Pinpoint the cell where the given text exists, returning its [X, Y] midpoint coordinate. 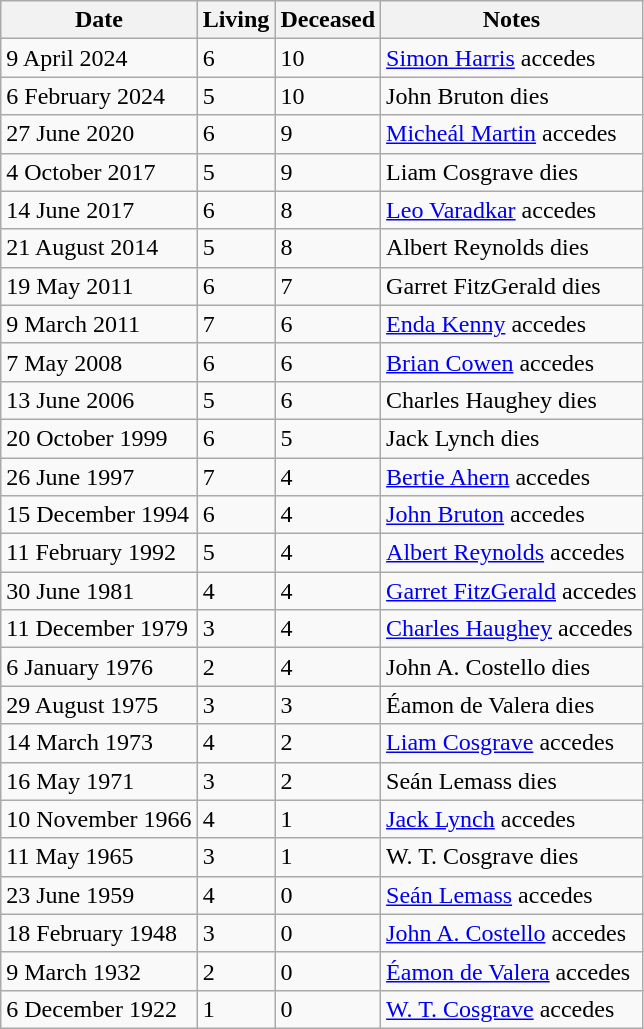
14 March 1973 [99, 743]
29 August 1975 [99, 705]
16 May 1971 [99, 781]
Leo Varadkar accedes [512, 210]
14 June 2017 [99, 210]
6 December 1922 [99, 1009]
11 February 1992 [99, 553]
Garret FitzGerald dies [512, 286]
11 December 1979 [99, 629]
Living [236, 20]
Éamon de Valera accedes [512, 971]
Micheál Martin accedes [512, 134]
Charles Haughey dies [512, 400]
Date [99, 20]
30 June 1981 [99, 591]
Enda Kenny accedes [512, 324]
21 August 2014 [99, 248]
Deceased [328, 20]
John Bruton accedes [512, 515]
Notes [512, 20]
7 May 2008 [99, 362]
Bertie Ahern accedes [512, 477]
13 June 2006 [99, 400]
Jack Lynch accedes [512, 819]
W. T. Cosgrave accedes [512, 1009]
6 January 1976 [99, 667]
4 October 2017 [99, 172]
Jack Lynch dies [512, 438]
23 June 1959 [99, 895]
John A. Costello dies [512, 667]
18 February 1948 [99, 933]
Brian Cowen accedes [512, 362]
Éamon de Valera dies [512, 705]
9 March 1932 [99, 971]
19 May 2011 [99, 286]
Liam Cosgrave dies [512, 172]
W. T. Cosgrave dies [512, 857]
Seán Lemass accedes [512, 895]
26 June 1997 [99, 477]
Garret FitzGerald accedes [512, 591]
Albert Reynolds accedes [512, 553]
Liam Cosgrave accedes [512, 743]
Simon Harris accedes [512, 58]
11 May 1965 [99, 857]
Seán Lemass dies [512, 781]
10 November 1966 [99, 819]
Charles Haughey accedes [512, 629]
20 October 1999 [99, 438]
Albert Reynolds dies [512, 248]
15 December 1994 [99, 515]
9 April 2024 [99, 58]
John A. Costello accedes [512, 933]
9 March 2011 [99, 324]
27 June 2020 [99, 134]
6 February 2024 [99, 96]
John Bruton dies [512, 96]
